Output the [X, Y] coordinate of the center of the cell containing the given text.  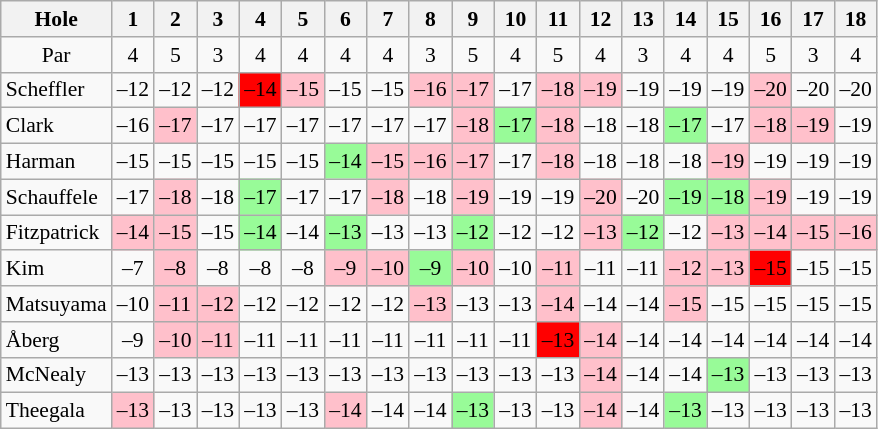
Par [56, 55]
Scheffler [56, 90]
10 [516, 19]
9 [474, 19]
7 [388, 19]
8 [430, 19]
Kim [56, 269]
–7 [134, 269]
11 [558, 19]
15 [728, 19]
14 [686, 19]
17 [814, 19]
2 [176, 19]
6 [346, 19]
Schauffele [56, 197]
12 [600, 19]
Theegala [56, 411]
Hole [56, 19]
Clark [56, 126]
13 [644, 19]
1 [134, 19]
Fitzpatrick [56, 233]
McNealy [56, 375]
Åberg [56, 340]
18 [856, 19]
Matsuyama [56, 304]
Harman [56, 162]
16 [770, 19]
